Find where the given text appears and provide that cell's center as (x, y) coordinate. 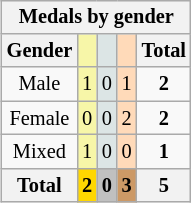
Female (40, 118)
Mixed (40, 152)
Medals by gender (96, 17)
Male (40, 84)
5 (164, 185)
3 (127, 185)
Gender (40, 51)
